Find where the given text appears and provide that cell's center as [x, y] coordinate. 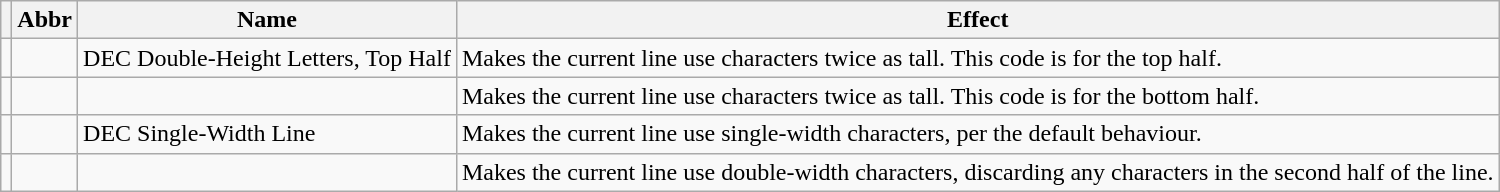
Makes the current line use single-width characters, per the default behaviour. [978, 134]
Name [268, 20]
Makes the current line use characters twice as tall. This code is for the bottom half. [978, 96]
Makes the current line use double-width characters, discarding any characters in the second half of the line. [978, 172]
DEC Single-Width Line [268, 134]
Effect [978, 20]
DEC Double-Height Letters, Top Half [268, 58]
Abbr [45, 20]
Makes the current line use characters twice as tall. This code is for the top half. [978, 58]
